For the text-containing cell, return its midpoint in (X, Y) coordinate format. 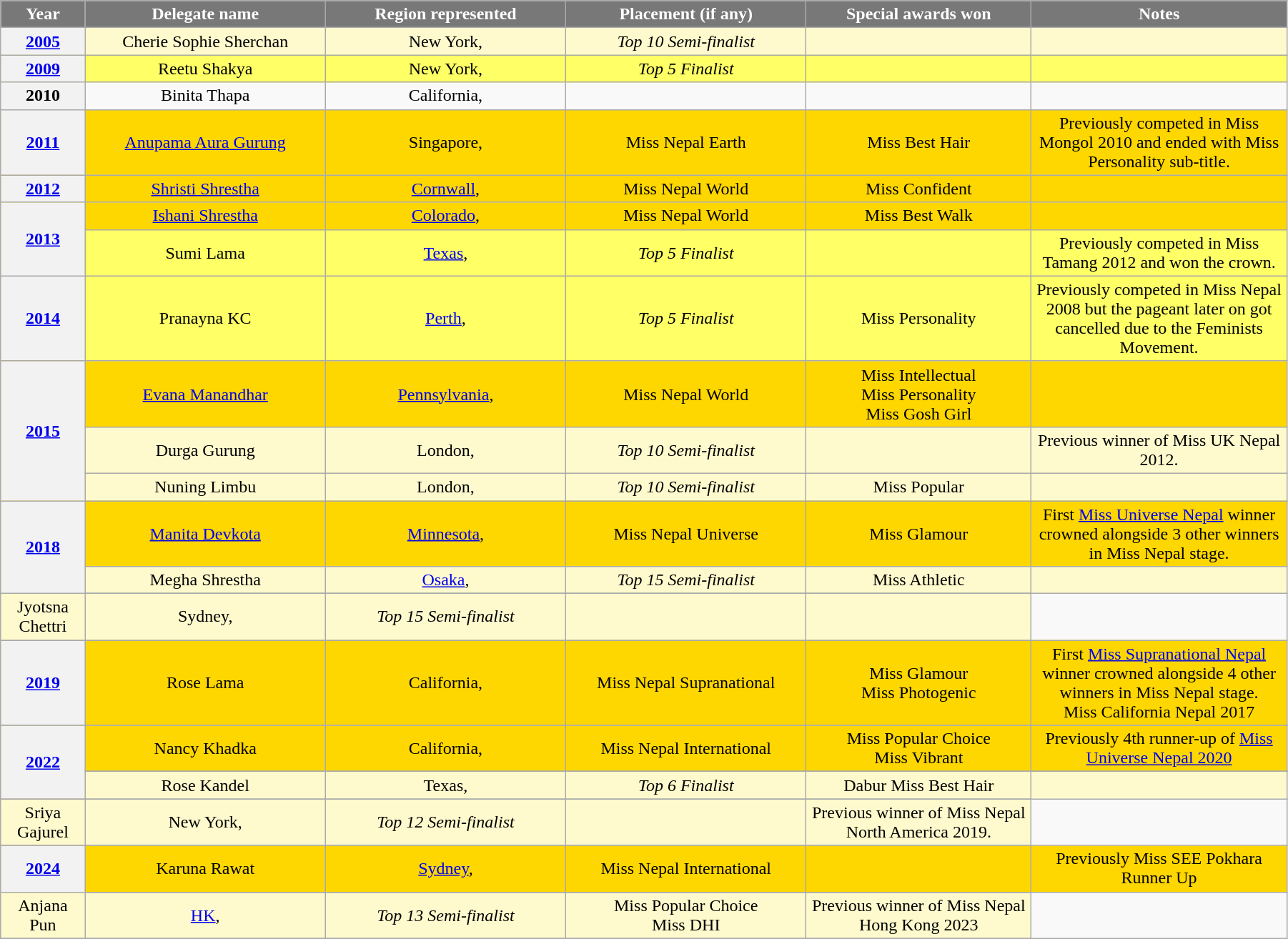
Placement (if any) (686, 14)
Binita Thapa (205, 96)
Sumi Lama (205, 253)
Special awards won (919, 14)
Cherie Sophie Sherchan (205, 41)
Nancy Khadka (205, 749)
2011 (43, 142)
Miss Popular (919, 487)
Previously competed in Miss Mongol 2010 and ended with Miss Personality sub-title. (1159, 142)
Miss Best Walk (919, 216)
Previously Miss SEE Pokhara Runner Up (1159, 869)
Pennsylvania, (445, 394)
Singapore, (445, 142)
Miss Nepal Supranational (686, 683)
2014 (43, 319)
Previously 4th runner-up of Miss Universe Nepal 2020 (1159, 749)
Year (43, 14)
Miss Athletic (919, 580)
Evana Manandhar (205, 394)
Region represented (445, 14)
Previous winner of Miss Nepal Hong Kong 2023 (919, 915)
2024 (43, 869)
Delegate name (205, 14)
Previously competed in Miss Nepal 2008 but the pageant later on got cancelled due to the Feminists Movement. (1159, 319)
Miss Glamour (919, 533)
Notes (1159, 14)
Minnesota, (445, 533)
2012 (43, 189)
Miss Popular Choice Miss Vibrant (919, 749)
Dabur Miss Best Hair (919, 785)
Top 12 Semi-finalist (445, 822)
Miss Best Hair (919, 142)
Miss Personality (919, 319)
Miss Confident (919, 189)
Anupama Aura Gurung (205, 142)
Jyotsna Chettri (43, 617)
Durga Gurung (205, 450)
Miss Glamour Miss Photogenic (919, 683)
Miss Nepal Universe (686, 533)
Perth, (445, 319)
Nuning Limbu (205, 487)
Karuna Rawat (205, 869)
2009 (43, 69)
Previous winner of Miss Nepal North America 2019. (919, 822)
2019 (43, 683)
HK, (205, 915)
First Miss Supranational Nepal winner crowned alongside 4 other winners in Miss Nepal stage. Miss California Nepal 2017 (1159, 683)
Top 13 Semi-finalist (445, 915)
Previously competed in Miss Tamang 2012 and won the crown. (1159, 253)
Miss Intellectual Miss Personality Miss Gosh Girl (919, 394)
Reetu Shakya (205, 69)
Pranayna KC (205, 319)
2015 (43, 430)
Anjana Pun (43, 915)
Rose Kandel (205, 785)
Colorado, (445, 216)
2018 (43, 547)
Sriya Gajurel (43, 822)
2005 (43, 41)
2022 (43, 762)
Manita Devkota (205, 533)
2013 (43, 239)
Osaka, (445, 580)
Miss Popular Choice Miss DHI (686, 915)
2010 (43, 96)
Miss Nepal Earth (686, 142)
Cornwall, (445, 189)
Previous winner of Miss UK Nepal 2012. (1159, 450)
Shristi Shrestha (205, 189)
First Miss Universe Nepal winner crowned alongside 3 other winners in Miss Nepal stage. (1159, 533)
Megha Shrestha (205, 580)
Ishani Shrestha (205, 216)
Rose Lama (205, 683)
Top 6 Finalist (686, 785)
